Detect which cell encompasses the target text, then output its [X, Y] center coordinate. 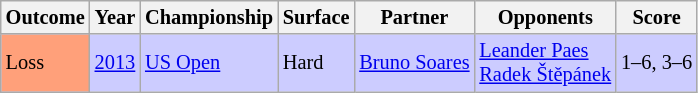
2013 [115, 63]
Hard [316, 63]
Bruno Soares [414, 63]
1–6, 3–6 [656, 63]
Leander Paes Radek Štěpánek [545, 63]
Partner [414, 17]
Opponents [545, 17]
Year [115, 17]
Championship [209, 17]
Loss [46, 63]
Outcome [46, 17]
US Open [209, 63]
Surface [316, 17]
Score [656, 17]
